Locate the cell with the specified text and output its [x, y] center coordinate. 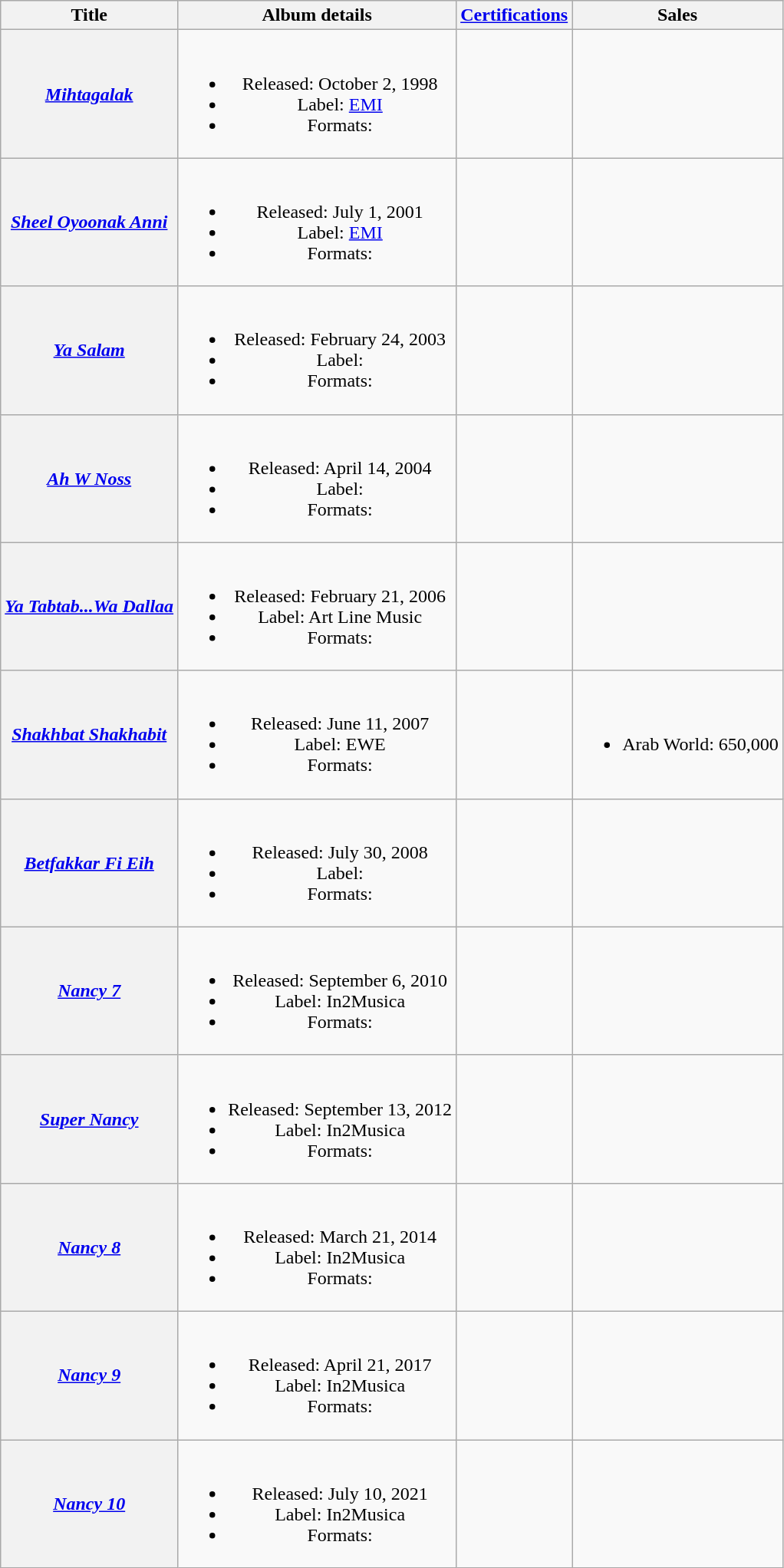
Released: March 21, 2014Label: In2MusicaFormats: [318, 1247]
Released: April 21, 2017Label: In2MusicaFormats: [318, 1375]
Album details [318, 15]
Sales [678, 15]
Ya Tabtab...Wa Dallaa [89, 606]
Released: July 30, 2008Label: Formats: [318, 862]
Sheel Oyoonak Anni [89, 222]
Ah W Noss [89, 479]
Ya Salam [89, 350]
Shakhbat Shakhabit [89, 735]
Betfakkar Fi Eih [89, 862]
Certifications [514, 15]
Released: June 11, 2007Label: EWEFormats: [318, 735]
Released: April 14, 2004Label: Formats: [318, 479]
Nancy 8 [89, 1247]
Mihtagalak [89, 94]
Nancy 9 [89, 1375]
Title [89, 15]
Arab World: 650,000 [678, 735]
Released: September 6, 2010Label: In2MusicaFormats: [318, 991]
Released: February 21, 2006Label: Art Line MusicFormats: [318, 606]
Released: October 2, 1998Label: EMIFormats: [318, 94]
Released: February 24, 2003Label: Formats: [318, 350]
Released: September 13, 2012Label: In2MusicaFormats: [318, 1118]
Nancy 10 [89, 1504]
Released: July 10, 2021Label: In2MusicaFormats: [318, 1504]
Super Nancy [89, 1118]
Released: July 1, 2001Label: EMIFormats: [318, 222]
Nancy 7 [89, 991]
